From the cell containing the given text, extract its center point as [X, Y] coordinate. 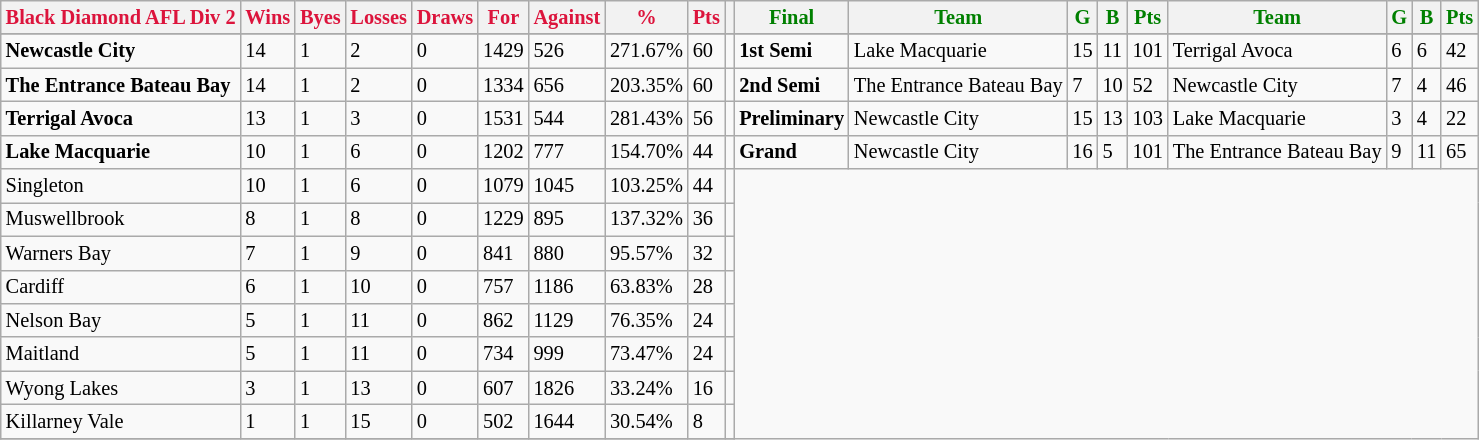
Maitland [121, 354]
999 [568, 354]
880 [568, 253]
526 [568, 51]
For [503, 17]
203.35% [646, 85]
Killarney Vale [121, 421]
Black Diamond AFL Div 2 [121, 17]
Muswellbrook [121, 219]
Singleton [121, 186]
Draws [445, 17]
271.67% [646, 51]
Against [568, 17]
73.47% [646, 354]
Cardiff [121, 287]
28 [706, 287]
52 [1148, 85]
777 [568, 152]
63.83% [646, 287]
2nd Semi [792, 85]
656 [568, 85]
137.32% [646, 219]
Warners Bay [121, 253]
95.57% [646, 253]
1045 [568, 186]
42 [1460, 51]
502 [503, 421]
1334 [503, 85]
33.24% [646, 388]
65 [1460, 152]
Grand [792, 152]
862 [503, 320]
56 [706, 118]
32 [706, 253]
1st Semi [792, 51]
734 [503, 354]
22 [1460, 118]
Final [792, 17]
1229 [503, 219]
% [646, 17]
36 [706, 219]
1129 [568, 320]
1186 [568, 287]
46 [1460, 85]
Losses [378, 17]
281.43% [646, 118]
Wyong Lakes [121, 388]
1429 [503, 51]
1531 [503, 118]
103.25% [646, 186]
30.54% [646, 421]
757 [503, 287]
76.35% [646, 320]
1079 [503, 186]
Byes [320, 17]
1644 [568, 421]
Wins [268, 17]
Preliminary [792, 118]
607 [503, 388]
1202 [503, 152]
Nelson Bay [121, 320]
1826 [568, 388]
841 [503, 253]
895 [568, 219]
103 [1148, 118]
154.70% [646, 152]
544 [568, 118]
